Output the (X, Y) coordinate of the center of the cell containing the given text.  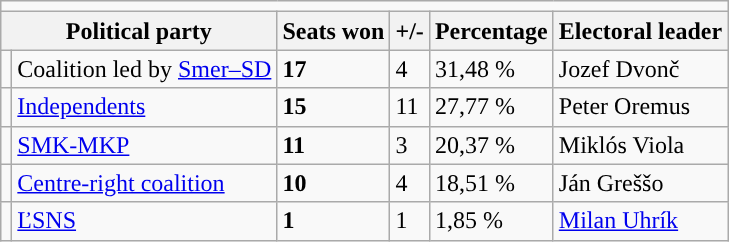
Miklós Viola (640, 145)
Coalition led by Smer–SD (144, 69)
ĽSNS (144, 221)
1,85 % (491, 221)
Seats won (334, 31)
Jozef Dvonč (640, 69)
Ján Greššo (640, 183)
Political party (139, 31)
15 (334, 107)
31,48 % (491, 69)
27,77 % (491, 107)
Electoral leader (640, 31)
Peter Oremus (640, 107)
10 (334, 183)
Independents (144, 107)
20,37 % (491, 145)
Percentage (491, 31)
Centre-right coalition (144, 183)
SMK-MKP (144, 145)
Milan Uhrík (640, 221)
3 (410, 145)
18,51 % (491, 183)
17 (334, 69)
+/- (410, 31)
